Pinpoint the cell where the given text exists, returning its (X, Y) midpoint coordinate. 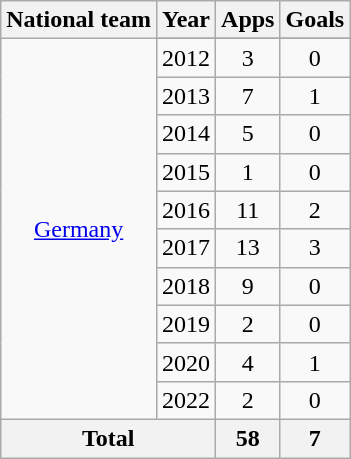
Apps (248, 20)
Year (186, 20)
2015 (186, 172)
2012 (186, 58)
National team (79, 20)
2022 (186, 400)
13 (248, 248)
Total (108, 438)
2020 (186, 362)
Goals (315, 20)
9 (248, 286)
58 (248, 438)
2013 (186, 96)
2018 (186, 286)
5 (248, 134)
Germany (79, 230)
11 (248, 210)
2016 (186, 210)
2019 (186, 324)
2014 (186, 134)
2017 (186, 248)
4 (248, 362)
